For the text-containing cell, return its midpoint in [x, y] coordinate format. 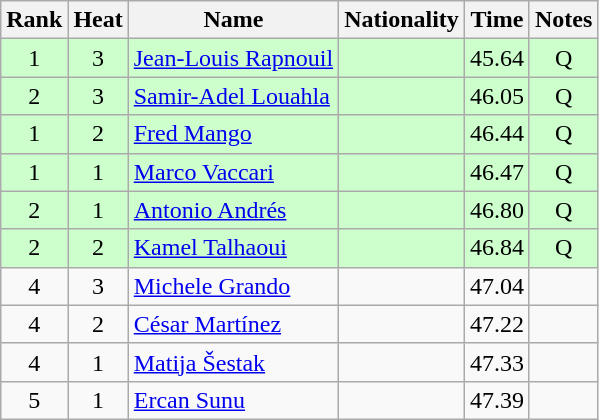
46.47 [496, 172]
5 [34, 400]
46.44 [496, 134]
Marco Vaccari [233, 172]
Ercan Sunu [233, 400]
Jean-Louis Rapnouil [233, 58]
46.80 [496, 210]
Kamel Talhaoui [233, 248]
Name [233, 20]
47.04 [496, 286]
Time [496, 20]
Antonio Andrés [233, 210]
47.39 [496, 400]
César Martínez [233, 324]
47.22 [496, 324]
Nationality [402, 20]
46.05 [496, 96]
Matija Šestak [233, 362]
47.33 [496, 362]
Michele Grando [233, 286]
Heat [98, 20]
45.64 [496, 58]
Notes [563, 20]
Fred Mango [233, 134]
Samir-Adel Louahla [233, 96]
46.84 [496, 248]
Rank [34, 20]
